For the text-containing cell, return its midpoint in [X, Y] coordinate format. 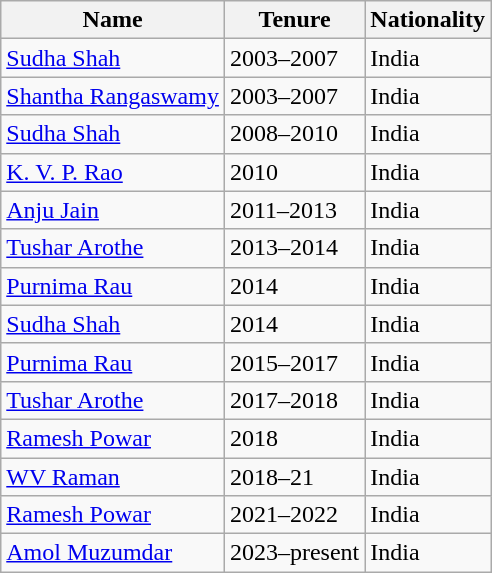
WV Raman [113, 477]
Amol Muzumdar [113, 553]
2023–present [294, 553]
2010 [294, 172]
2015–2017 [294, 362]
2008–2010 [294, 134]
2021–2022 [294, 515]
K. V. P. Rao [113, 172]
Shantha Rangaswamy [113, 96]
2011–2013 [294, 210]
2013–2014 [294, 248]
Tenure [294, 20]
2018–21 [294, 477]
Nationality [428, 20]
Name [113, 20]
2017–2018 [294, 400]
2018 [294, 438]
Anju Jain [113, 210]
